Return [x, y] of the center of cell containing provided text 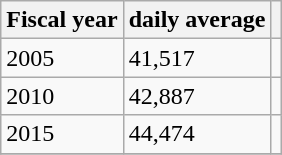
Fiscal year [62, 20]
2015 [62, 134]
41,517 [197, 58]
42,887 [197, 96]
44,474 [197, 134]
2005 [62, 58]
daily average [197, 20]
2010 [62, 96]
